Find where the given text appears and provide that cell's center as [X, Y] coordinate. 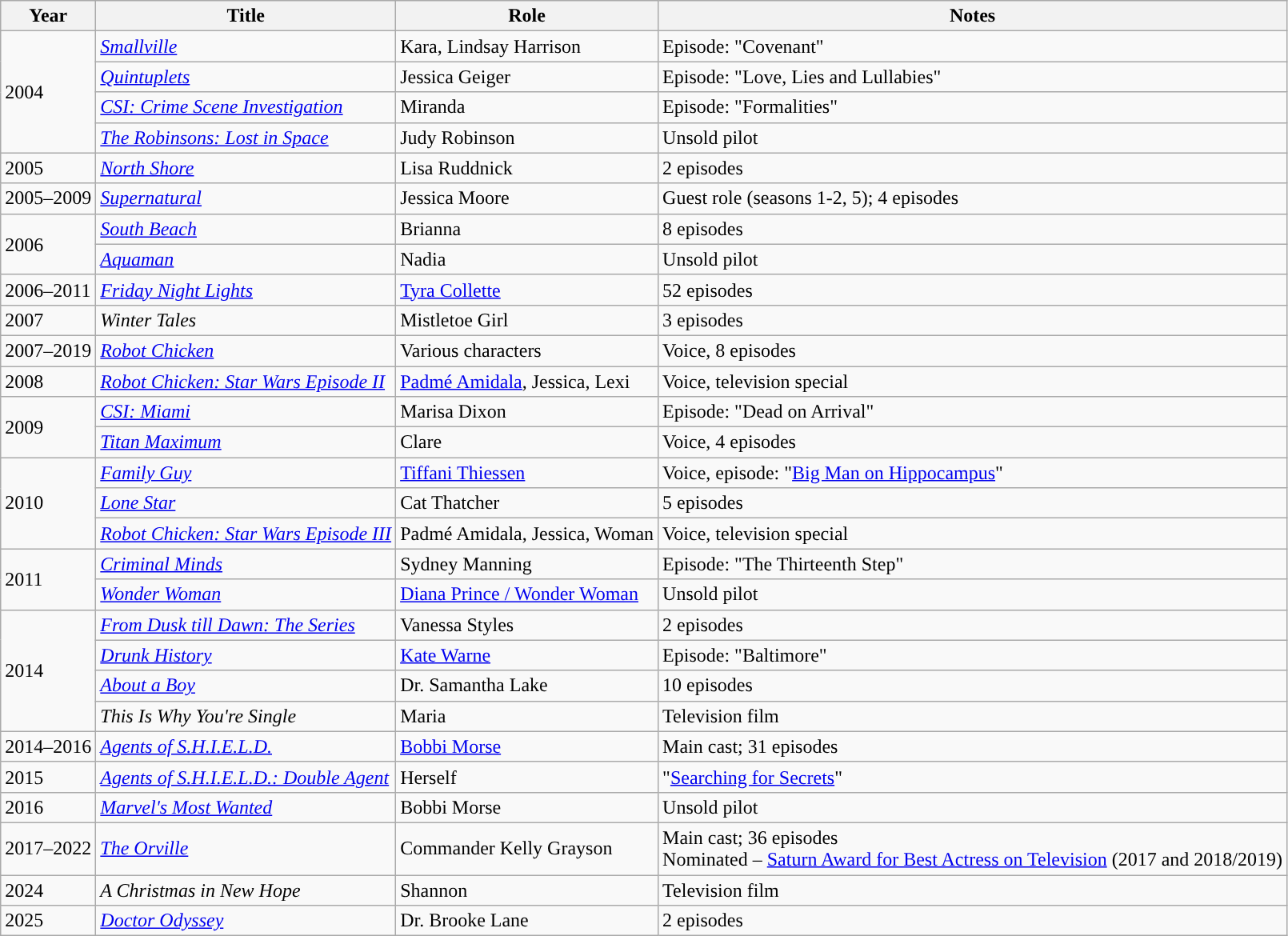
Quintuplets [246, 77]
Episode: "Covenant" [973, 46]
2017–2022 [48, 848]
Padmé Amidala, Jessica, Woman [527, 534]
Title [246, 16]
Jessica Moore [527, 198]
2016 [48, 807]
2004 [48, 92]
"Searching for Secrets" [973, 777]
2007 [48, 320]
South Beach [246, 229]
The Orville [246, 848]
Supernatural [246, 198]
Smallville [246, 46]
Voice, 4 episodes [973, 442]
Criminal Minds [246, 564]
Voice, episode: "Big Man on Hippocampus" [973, 473]
Notes [973, 16]
2009 [48, 427]
Various characters [527, 350]
2006–2011 [48, 290]
Drunk History [246, 655]
Judy Robinson [527, 138]
Kate Warne [527, 655]
CSI: Miami [246, 412]
8 episodes [973, 229]
Friday Night Lights [246, 290]
2014–2016 [48, 746]
Kara, Lindsay Harrison [527, 46]
Agents of S.H.I.E.L.D.: Double Agent [246, 777]
Year [48, 16]
Guest role (seasons 1-2, 5); 4 episodes [973, 198]
52 episodes [973, 290]
Vanessa Styles [527, 625]
This Is Why You're Single [246, 716]
5 episodes [973, 503]
2005 [48, 168]
A Christmas in New Hope [246, 890]
Robot Chicken: Star Wars Episode III [246, 534]
Shannon [527, 890]
Tiffani Thiessen [527, 473]
Family Guy [246, 473]
2011 [48, 579]
Brianna [527, 229]
Episode: "Baltimore" [973, 655]
CSI: Crime Scene Investigation [246, 107]
Cat Thatcher [527, 503]
Episode: "Dead on Arrival" [973, 412]
Lone Star [246, 503]
Commander Kelly Grayson [527, 848]
The Robinsons: Lost in Space [246, 138]
About a Boy [246, 686]
Titan Maximum [246, 442]
Role [527, 16]
2014 [48, 670]
2008 [48, 382]
Lisa Ruddnick [527, 168]
From Dusk till Dawn: The Series [246, 625]
Voice, 8 episodes [973, 350]
10 episodes [973, 686]
2007–2019 [48, 350]
Dr. Samantha Lake [527, 686]
Robot Chicken [246, 350]
Episode: "The Thirteenth Step" [973, 564]
2025 [48, 921]
Tyra Collette [527, 290]
Mistletoe Girl [527, 320]
2006 [48, 244]
Wonder Woman [246, 594]
Herself [527, 777]
2015 [48, 777]
Dr. Brooke Lane [527, 921]
2010 [48, 503]
Winter Tales [246, 320]
Doctor Odyssey [246, 921]
Maria [527, 716]
Marisa Dixon [527, 412]
2005–2009 [48, 198]
Main cast; 31 episodes [973, 746]
Robot Chicken: Star Wars Episode II [246, 382]
Aquaman [246, 259]
Diana Prince / Wonder Woman [527, 594]
3 episodes [973, 320]
Padmé Amidala, Jessica, Lexi [527, 382]
Marvel's Most Wanted [246, 807]
Agents of S.H.I.E.L.D. [246, 746]
Episode: "Formalities" [973, 107]
2024 [48, 890]
Main cast; 36 episodesNominated – Saturn Award for Best Actress on Television (2017 and 2018/2019) [973, 848]
Jessica Geiger [527, 77]
Clare [527, 442]
North Shore [246, 168]
Sydney Manning [527, 564]
Miranda [527, 107]
Episode: "Love, Lies and Lullabies" [973, 77]
Nadia [527, 259]
